From the cell containing the given text, extract its center point as [X, Y] coordinate. 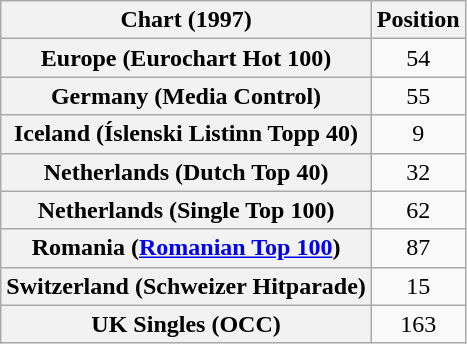
Iceland (Íslenski Listinn Topp 40) [186, 134]
Germany (Media Control) [186, 96]
62 [418, 210]
Position [418, 20]
Switzerland (Schweizer Hitparade) [186, 286]
15 [418, 286]
UK Singles (OCC) [186, 324]
163 [418, 324]
Europe (Eurochart Hot 100) [186, 58]
87 [418, 248]
Netherlands (Single Top 100) [186, 210]
55 [418, 96]
32 [418, 172]
Chart (1997) [186, 20]
54 [418, 58]
Netherlands (Dutch Top 40) [186, 172]
Romania (Romanian Top 100) [186, 248]
9 [418, 134]
